From the cell containing the given text, extract its center point as (x, y) coordinate. 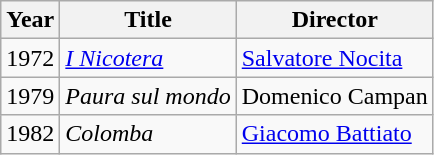
1972 (30, 58)
1979 (30, 96)
Director (334, 20)
Colomba (148, 134)
Domenico Campan (334, 96)
Paura sul mondo (148, 96)
Salvatore Nocita (334, 58)
I Nicotera (148, 58)
Giacomo Battiato (334, 134)
Title (148, 20)
1982 (30, 134)
Year (30, 20)
